Identify which cell holds the provided text, then report its [X, Y] central coordinate. 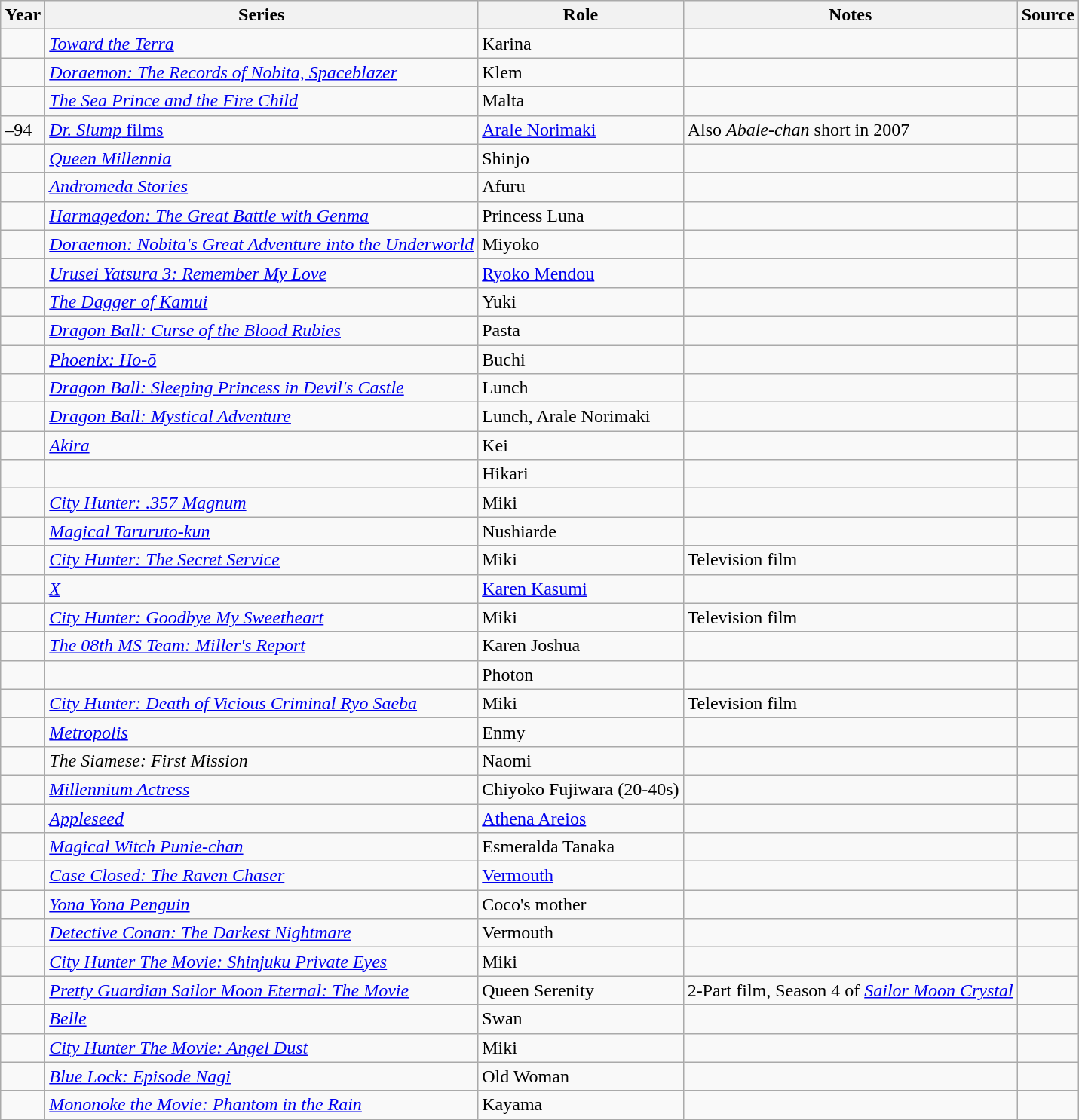
Notes [851, 15]
The Siamese: First Mission [262, 760]
The Sea Prince and the Fire Child [262, 101]
Appleseed [262, 818]
Lunch [581, 388]
City Hunter: Death of Vicious Criminal Ryo Saeba [262, 703]
Year [23, 15]
–94 [23, 130]
Doraemon: Nobita's Great Adventure into the Underworld [262, 244]
Coco's mother [581, 904]
Kayama [581, 1105]
The Dagger of Kamui [262, 301]
Akira [262, 445]
The 08th MS Team: Miller's Report [262, 646]
City Hunter The Movie: Angel Dust [262, 1048]
Chiyoko Fujiwara (20-40s) [581, 789]
Arale Norimaki [581, 130]
Andromeda Stories [262, 187]
Doraemon: The Records of Nobita, Spaceblazer [262, 72]
Also Abale-chan short in 2007 [851, 130]
Old Woman [581, 1076]
Dr. Slump films [262, 130]
Yona Yona Penguin [262, 904]
City Hunter: Goodbye My Sweetheart [262, 617]
Photon [581, 675]
Lunch, Arale Norimaki [581, 417]
Karen Kasumi [581, 589]
City Hunter: The Secret Service [262, 560]
Karen Joshua [581, 646]
Metropolis [262, 732]
Queen Millennia [262, 158]
Harmagedon: The Great Battle with Genma [262, 216]
Pasta [581, 330]
Kei [581, 445]
Dragon Ball: Curse of the Blood Rubies [262, 330]
Esmeralda Tanaka [581, 847]
Klem [581, 72]
Pretty Guardian Sailor Moon Eternal: The Movie [262, 990]
Karina [581, 44]
Nushiarde [581, 531]
Magical Taruruto-kun [262, 531]
Ryoko Mendou [581, 273]
Phoenix: Ho-ō [262, 360]
2-Part film, Season 4 of Sailor Moon Crystal [851, 990]
Yuki [581, 301]
Hikari [581, 474]
Naomi [581, 760]
Urusei Yatsura 3: Remember My Love [262, 273]
Detective Conan: The Darkest Nightmare [262, 933]
Toward the Terra [262, 44]
X [262, 589]
Shinjo [581, 158]
Blue Lock: Episode Nagi [262, 1076]
Princess Luna [581, 216]
City Hunter The Movie: Shinjuku Private Eyes [262, 962]
Series [262, 15]
Magical Witch Punie-chan [262, 847]
Case Closed: The Raven Chaser [262, 876]
Malta [581, 101]
Miyoko [581, 244]
Buchi [581, 360]
Swan [581, 1019]
Afuru [581, 187]
Belle [262, 1019]
Queen Serenity [581, 990]
Mononoke the Movie: Phantom in the Rain [262, 1105]
City Hunter: .357 Magnum [262, 503]
Enmy [581, 732]
Source [1048, 15]
Millennium Actress [262, 789]
Role [581, 15]
Dragon Ball: Sleeping Princess in Devil's Castle [262, 388]
Dragon Ball: Mystical Adventure [262, 417]
Athena Areios [581, 818]
